Provide the (x, y) coordinate of the cell's center where the given text is located.  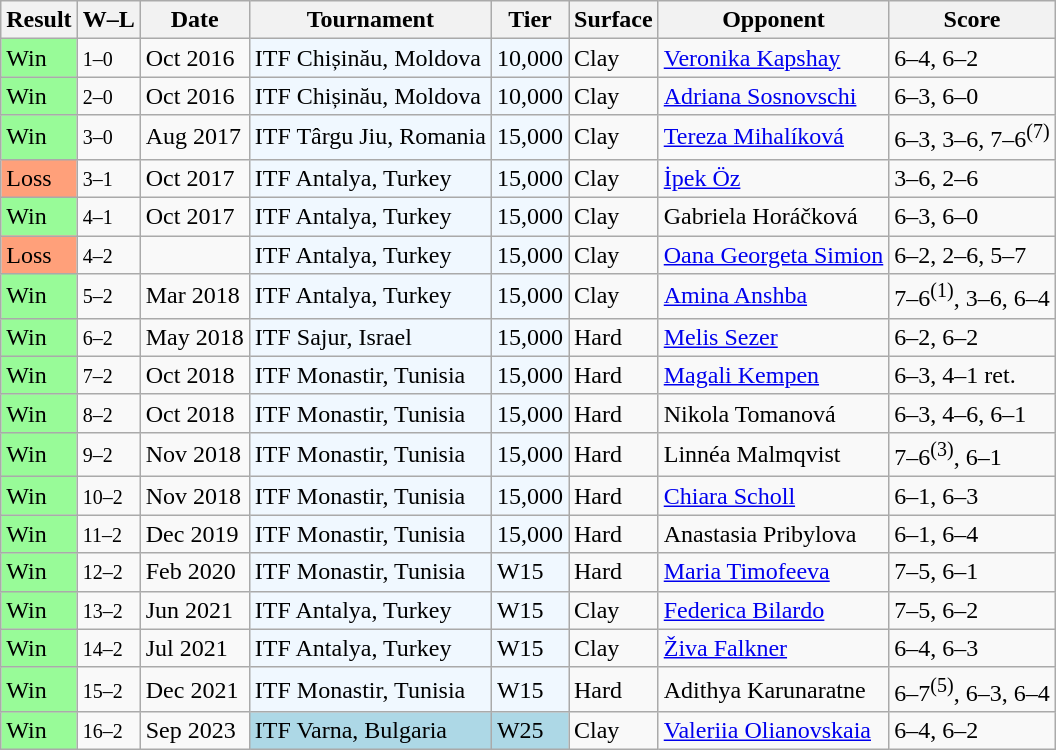
Živa Falkner (774, 648)
15–2 (108, 690)
Veronika Kapshay (774, 58)
7–6(1), 3–6, 6–4 (972, 296)
6–3, 4–1 ret. (972, 375)
4–1 (108, 217)
6–4, 6–3 (972, 648)
Magali Kempen (774, 375)
W–L (108, 20)
Score (972, 20)
Oana Georgeta Simion (774, 255)
7–2 (108, 375)
10–2 (108, 496)
Aug 2017 (194, 138)
Dec 2019 (194, 534)
13–2 (108, 610)
Tereza Mihalíková (774, 138)
Result (39, 20)
Mar 2018 (194, 296)
9–2 (108, 454)
8–2 (108, 413)
5–2 (108, 296)
Feb 2020 (194, 572)
Melis Sezer (774, 337)
14–2 (108, 648)
6–2, 6–2 (972, 337)
Tournament (370, 20)
6–7(5), 6–3, 6–4 (972, 690)
Dec 2021 (194, 690)
Date (194, 20)
6–2, 2–6, 5–7 (972, 255)
6–1, 6–3 (972, 496)
Adriana Sosnovschi (774, 96)
6–1, 6–4 (972, 534)
16–2 (108, 731)
W25 (530, 731)
Valeriia Olianovskaia (774, 731)
Surface (613, 20)
Opponent (774, 20)
May 2018 (194, 337)
Chiara Scholl (774, 496)
4–2 (108, 255)
1–0 (108, 58)
ITF Varna, Bulgaria (370, 731)
2–0 (108, 96)
İpek Öz (774, 178)
Gabriela Horáčková (774, 217)
ITF Târgu Jiu, Romania (370, 138)
6–2 (108, 337)
7–6(3), 6–1 (972, 454)
Maria Timofeeva (774, 572)
Adithya Karunaratne (774, 690)
Nikola Tomanová (774, 413)
3–0 (108, 138)
11–2 (108, 534)
Linnéa Malmqvist (774, 454)
Jul 2021 (194, 648)
12–2 (108, 572)
Jun 2021 (194, 610)
7–5, 6–2 (972, 610)
Tier (530, 20)
Anastasia Pribylova (774, 534)
Federica Bilardo (774, 610)
7–5, 6–1 (972, 572)
Amina Anshba (774, 296)
6–3, 3–6, 7–6(7) (972, 138)
ITF Sajur, Israel (370, 337)
3–1 (108, 178)
6–3, 4–6, 6–1 (972, 413)
3–6, 2–6 (972, 178)
Sep 2023 (194, 731)
